Detect which cell encompasses the target text, then output its [X, Y] center coordinate. 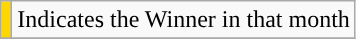
Indicates the Winner in that month [184, 20]
